Return the [x, y] coordinate for the center point of the cell that contains the specified text.  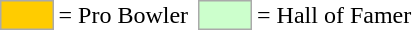
= Pro Bowler [124, 15]
